Detect which cell encompasses the target text, then output its [x, y] center coordinate. 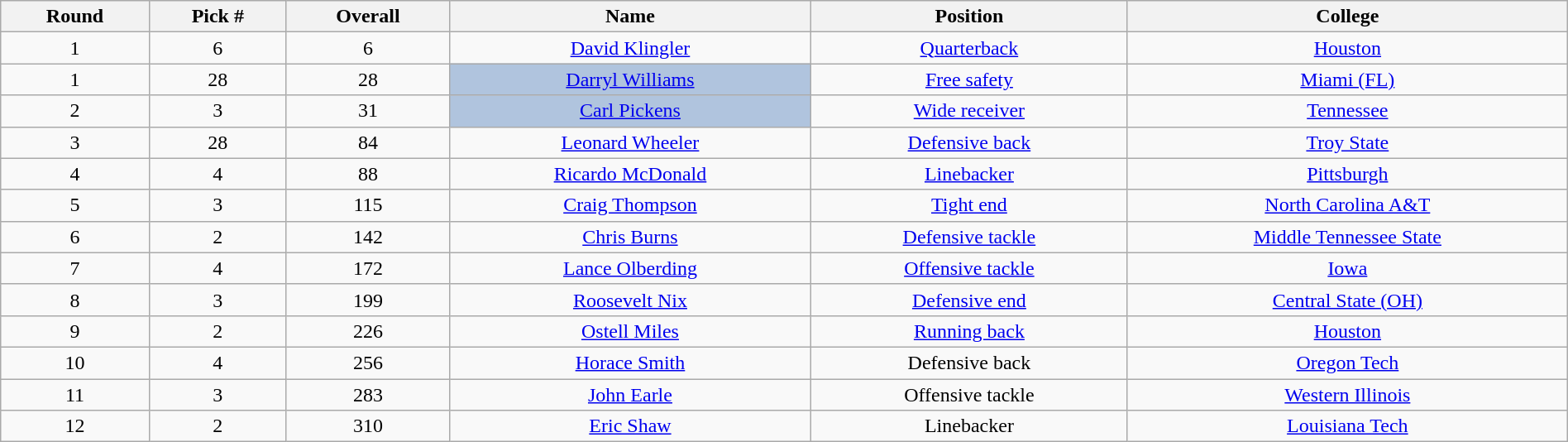
North Carolina A&T [1347, 205]
Pittsburgh [1347, 174]
Chris Burns [630, 237]
142 [367, 237]
Defensive end [969, 300]
Western Illinois [1347, 395]
Roosevelt Nix [630, 300]
Position [969, 17]
88 [367, 174]
226 [367, 331]
Defensive tackle [969, 237]
115 [367, 205]
172 [367, 268]
College [1347, 17]
Running back [969, 331]
Wide receiver [969, 111]
Name [630, 17]
Miami (FL) [1347, 79]
Louisiana Tech [1347, 426]
9 [75, 331]
84 [367, 142]
Horace Smith [630, 363]
8 [75, 300]
Tennessee [1347, 111]
Ostell Miles [630, 331]
199 [367, 300]
Overall [367, 17]
31 [367, 111]
Lance Olberding [630, 268]
Middle Tennessee State [1347, 237]
Tight end [969, 205]
283 [367, 395]
Eric Shaw [630, 426]
256 [367, 363]
Pick # [218, 17]
Central State (OH) [1347, 300]
Iowa [1347, 268]
Ricardo McDonald [630, 174]
10 [75, 363]
Troy State [1347, 142]
Craig Thompson [630, 205]
Leonard Wheeler [630, 142]
Round [75, 17]
12 [75, 426]
Darryl Williams [630, 79]
Carl Pickens [630, 111]
David Klingler [630, 48]
Oregon Tech [1347, 363]
John Earle [630, 395]
Free safety [969, 79]
5 [75, 205]
Quarterback [969, 48]
310 [367, 426]
11 [75, 395]
7 [75, 268]
